Extract the [x, y] coordinate from the center of the cell holding the provided text.  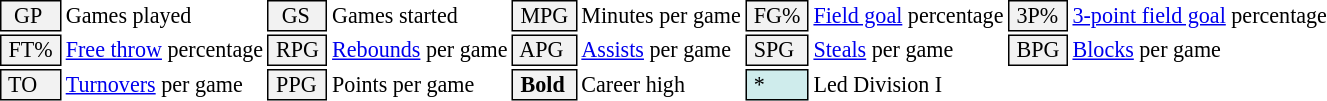
PPG [298, 85]
Led Division I [908, 85]
FT% [30, 50]
TO [30, 85]
* [777, 85]
Assists per game [661, 50]
Games started [420, 16]
Points per game [420, 85]
APG [544, 50]
Rebounds per game [420, 50]
GS [298, 16]
SPG [777, 50]
Bold [544, 85]
Games played [164, 16]
GP [30, 16]
Steals per game [908, 50]
Minutes per game [661, 16]
Turnovers per game [164, 85]
BPG [1038, 50]
Career high [661, 85]
MPG [544, 16]
FG% [777, 16]
RPG [298, 50]
Field goal percentage [908, 16]
3P% [1038, 16]
Free throw percentage [164, 50]
